Scan for the cell matching the given text and deliver its [x, y] coordinate at center. 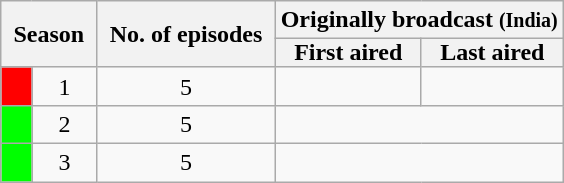
Season [49, 34]
Last aired [492, 53]
3 [64, 162]
1 [64, 86]
First aired [348, 53]
No. of episodes [186, 34]
2 [64, 124]
Originally broadcast (India) [419, 20]
